Return the (x, y) coordinate for the center point of the cell that contains the specified text.  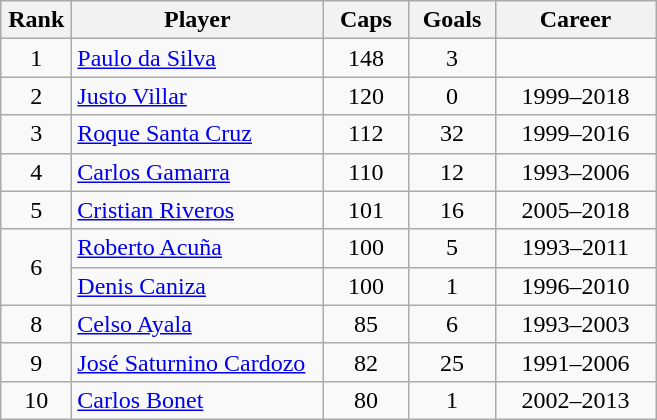
Rank (36, 20)
1999–2016 (576, 134)
82 (366, 362)
12 (452, 172)
4 (36, 172)
2005–2018 (576, 210)
85 (366, 324)
Player (198, 20)
Caps (366, 20)
1993–2006 (576, 172)
Goals (452, 20)
1996–2010 (576, 286)
José Saturnino Cardozo (198, 362)
80 (366, 400)
10 (36, 400)
1993–2003 (576, 324)
Celso Ayala (198, 324)
32 (452, 134)
112 (366, 134)
Career (576, 20)
1999–2018 (576, 96)
120 (366, 96)
0 (452, 96)
Cristian Riveros (198, 210)
110 (366, 172)
2002–2013 (576, 400)
1991–2006 (576, 362)
Paulo da Silva (198, 58)
2 (36, 96)
8 (36, 324)
Roberto Acuña (198, 248)
Carlos Bonet (198, 400)
16 (452, 210)
1993–2011 (576, 248)
Denis Caniza (198, 286)
101 (366, 210)
25 (452, 362)
148 (366, 58)
9 (36, 362)
Carlos Gamarra (198, 172)
Roque Santa Cruz (198, 134)
Justo Villar (198, 96)
